Return the (x, y) coordinate for the center point of the cell that contains the specified text.  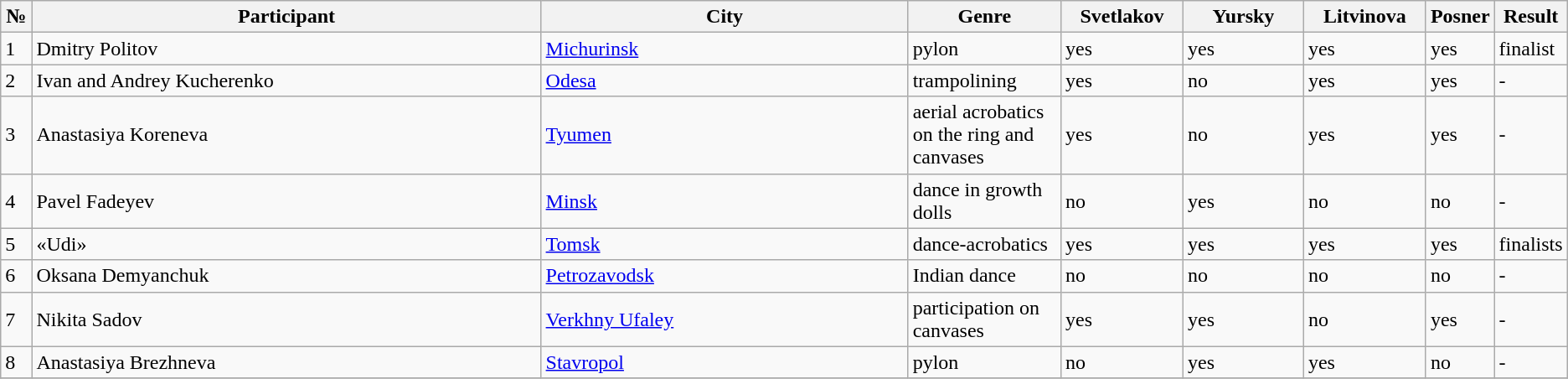
aerial acrobatics on the ring and canvases (984, 135)
Tyumen (725, 135)
«Udi» (286, 244)
Anastasiya Koreneva (286, 135)
Genre (984, 17)
trampolining (984, 80)
Anastasiya Brezhneva (286, 362)
Svetlakov (1122, 17)
participation on canvases (984, 319)
dance in growth dolls (984, 201)
Pavel Fadeyev (286, 201)
finalists (1531, 244)
7 (17, 319)
2 (17, 80)
Indian dance (984, 276)
Oksana Demyanchuk (286, 276)
Result (1531, 17)
finalist (1531, 49)
Participant (286, 17)
8 (17, 362)
Nikita Sadov (286, 319)
Yursky (1244, 17)
Odesa (725, 80)
Stavropol (725, 362)
Dmitry Politov (286, 49)
Minsk (725, 201)
№ (17, 17)
1 (17, 49)
Litvinova (1364, 17)
City (725, 17)
Michurinsk (725, 49)
Ivan and Andrey Kucherenko (286, 80)
Verkhny Ufaley (725, 319)
Posner (1460, 17)
dance-acrobatics (984, 244)
Petrozavodsk (725, 276)
4 (17, 201)
6 (17, 276)
5 (17, 244)
3 (17, 135)
Tomsk (725, 244)
